Detect which cell encompasses the target text, then output its (X, Y) center coordinate. 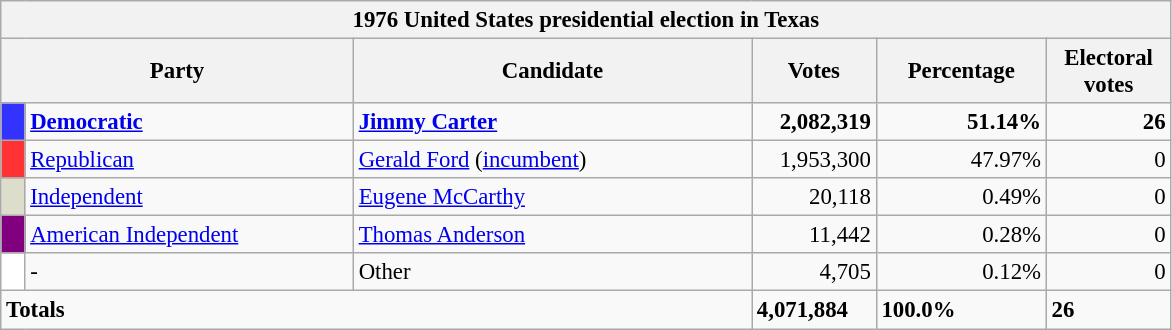
4,705 (814, 273)
20,118 (814, 197)
Eugene McCarthy (552, 197)
1976 United States presidential election in Texas (586, 20)
Candidate (552, 72)
51.14% (961, 122)
Jimmy Carter (552, 122)
Electoral votes (1108, 72)
1,953,300 (814, 160)
Democratic (189, 122)
Independent (189, 197)
Gerald Ford (incumbent) (552, 160)
Other (552, 273)
0.12% (961, 273)
0.28% (961, 235)
0.49% (961, 197)
Percentage (961, 72)
- (189, 273)
Thomas Anderson (552, 235)
47.97% (961, 160)
2,082,319 (814, 122)
Votes (814, 72)
Republican (189, 160)
Party (178, 72)
American Independent (189, 235)
Totals (376, 310)
4,071,884 (814, 310)
11,442 (814, 235)
100.0% (961, 310)
